Find where the given text appears and provide that cell's center as [x, y] coordinate. 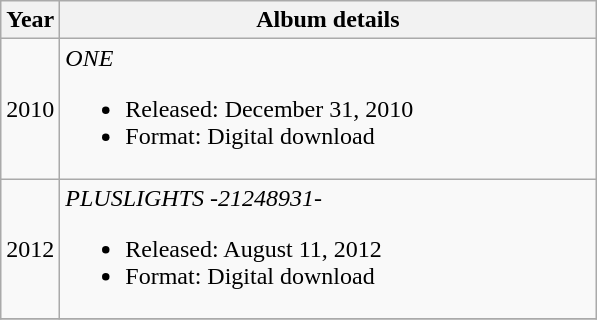
2012 [30, 249]
Album details [328, 20]
PLUSLIGHTS -21248931-Released: August 11, 2012Format: Digital download [328, 249]
ONEReleased: December 31, 2010Format: Digital download [328, 109]
Year [30, 20]
2010 [30, 109]
